Identify which cell holds the provided text, then report its [X, Y] central coordinate. 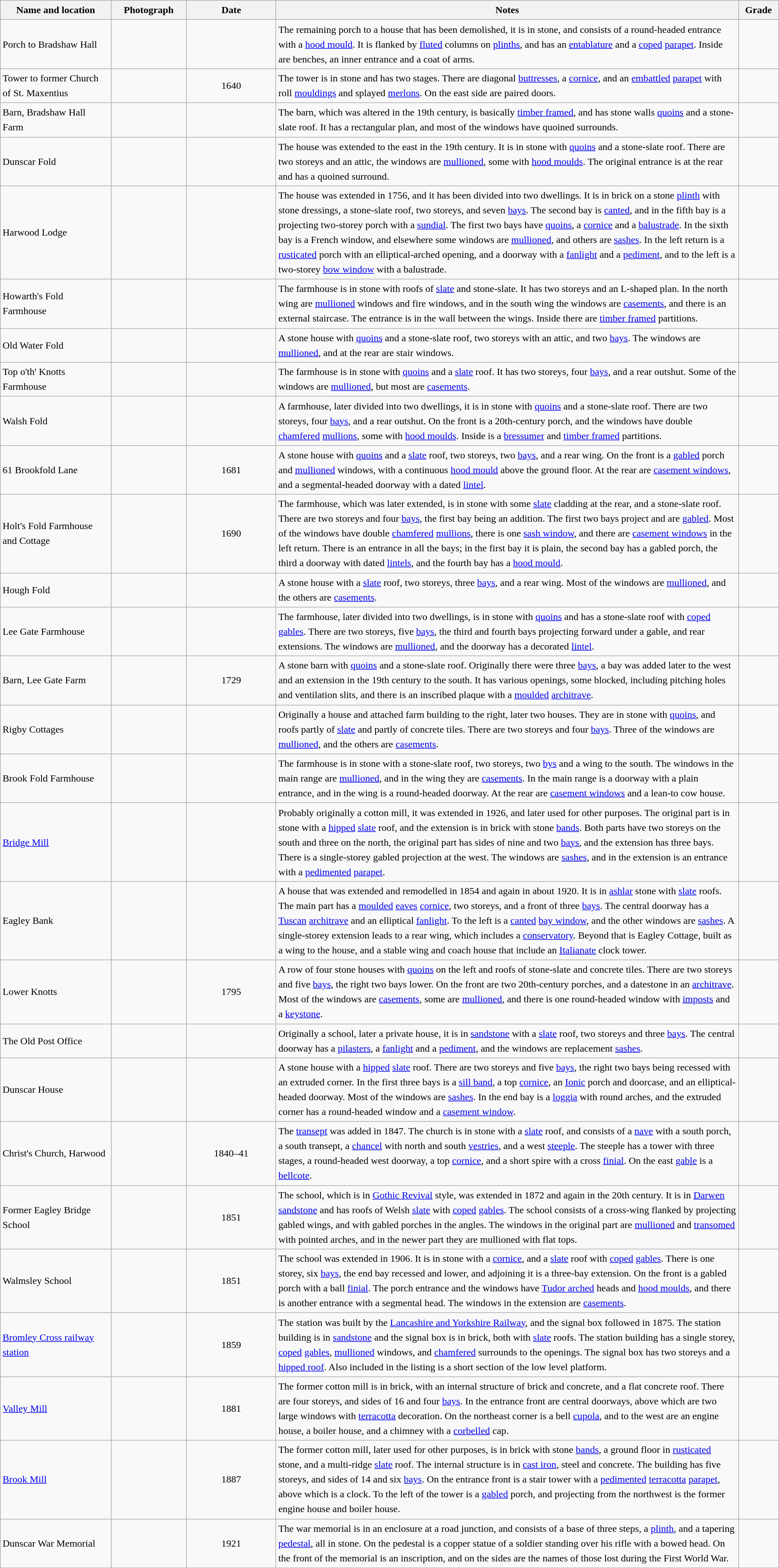
A stone house with a slate roof, two storeys, three bays, and a rear wing. Most of the windows are mullioned, and the others are casements. [507, 590]
Notes [507, 10]
Lower Knotts [56, 992]
Tower to former Church of St. Maxentius [56, 86]
The Old Post Office [56, 1041]
Old Water Fold [56, 345]
Bridge Mill [56, 842]
Holt's Fold Farmhouse and Cottage [56, 534]
Grade [758, 10]
Top o'th' Knotts Farmhouse [56, 379]
Photograph [149, 10]
Brook Mill [56, 1479]
Walmsley School [56, 1281]
Walsh Fold [56, 421]
Valley Mill [56, 1408]
Christ's Church, Harwood [56, 1154]
1640 [231, 86]
Dunscar House [56, 1089]
Barn, Bradshaw Hall Farm [56, 120]
Dunscar War Memorial [56, 1543]
1921 [231, 1543]
1887 [231, 1479]
Barn, Lee Gate Farm [56, 681]
1729 [231, 681]
Name and location [56, 10]
Harwood Lodge [56, 233]
61 Brookfold Lane [56, 469]
1681 [231, 469]
Former Eagley Bridge School [56, 1217]
1840–41 [231, 1154]
Hough Fold [56, 590]
Howarth's Fold Farmhouse [56, 303]
Eagley Bank [56, 921]
1795 [231, 992]
1881 [231, 1408]
Porch to Bradshaw Hall [56, 44]
1859 [231, 1344]
1690 [231, 534]
Brook Fold Farmhouse [56, 779]
Lee Gate Farmhouse [56, 631]
Bromley Cross railway station [56, 1344]
Rigby Cottages [56, 729]
Date [231, 10]
Dunscar Fold [56, 161]
